For the text-containing cell, return its midpoint in [X, Y] coordinate format. 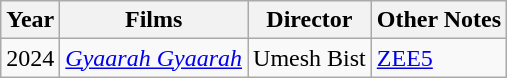
ZEE5 [438, 58]
Year [30, 20]
Other Notes [438, 20]
Director [310, 20]
Umesh Bist [310, 58]
2024 [30, 58]
Gyaarah Gyaarah [154, 58]
Films [154, 20]
